Scan for the cell matching the given text and deliver its [x, y] coordinate at center. 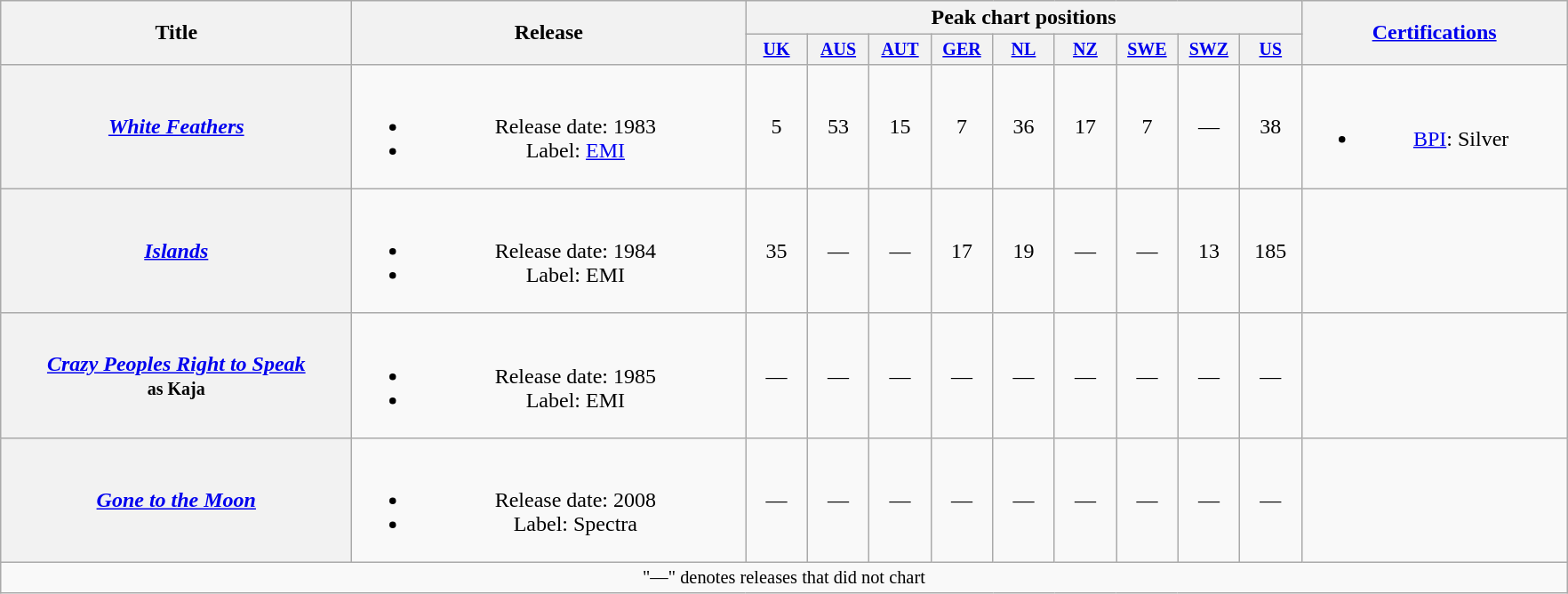
Release date: 2008Label: Spectra [549, 500]
NL [1024, 50]
Title [176, 33]
19 [1024, 251]
GER [962, 50]
White Feathers [176, 126]
185 [1271, 251]
AUS [837, 50]
BPI: Silver [1435, 126]
15 [900, 126]
US [1271, 50]
Crazy Peoples Right to Speakas Kaja [176, 375]
5 [777, 126]
UK [777, 50]
Release [549, 33]
13 [1209, 251]
Certifications [1435, 33]
Release date: 1984Label: EMI [549, 251]
35 [777, 251]
38 [1271, 126]
"—" denotes releases that did not chart [784, 578]
Peak chart positions [1024, 18]
Release date: 1985Label: EMI [549, 375]
SWZ [1209, 50]
Release date: 1983Label: EMI [549, 126]
SWE [1147, 50]
AUT [900, 50]
Gone to the Moon [176, 500]
NZ [1084, 50]
36 [1024, 126]
53 [837, 126]
Islands [176, 251]
